Provide the (x, y) coordinate of the cell's center where the given text is located.  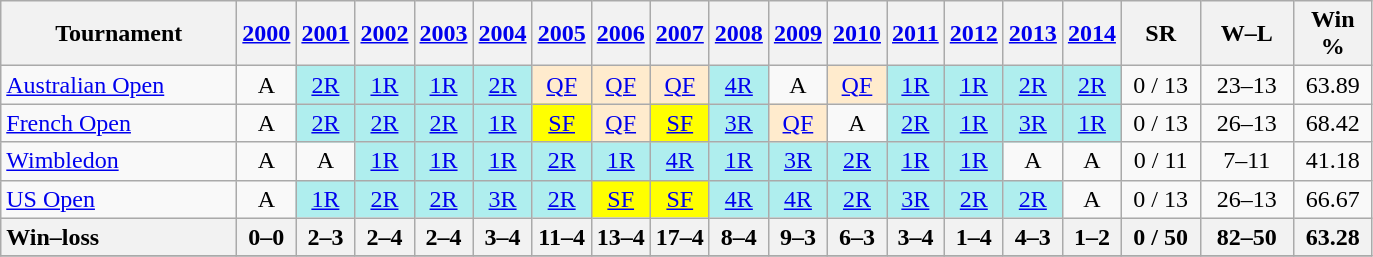
11–4 (562, 237)
US Open (119, 199)
2008 (738, 34)
Win % (1334, 34)
41.18 (1334, 161)
1–4 (974, 237)
9–3 (798, 237)
2009 (798, 34)
2011 (915, 34)
2–3 (326, 237)
2012 (974, 34)
1–2 (1092, 237)
2010 (856, 34)
2014 (1092, 34)
13–4 (620, 237)
0–0 (266, 237)
Win–loss (119, 237)
2003 (444, 34)
2002 (384, 34)
French Open (119, 123)
7–11 (1247, 161)
17–4 (680, 237)
68.42 (1334, 123)
0 / 50 (1160, 237)
82–50 (1247, 237)
SR (1160, 34)
63.89 (1334, 85)
2005 (562, 34)
23–13 (1247, 85)
Wimbledon (119, 161)
2013 (1032, 34)
2006 (620, 34)
6–3 (856, 237)
2001 (326, 34)
8–4 (738, 237)
0 / 11 (1160, 161)
Tournament (119, 34)
4–3 (1032, 237)
2004 (502, 34)
66.67 (1334, 199)
W–L (1247, 34)
Australian Open (119, 85)
2007 (680, 34)
2000 (266, 34)
63.28 (1334, 237)
